Search for the cell housing the specified text and yield its [X, Y] center coordinate. 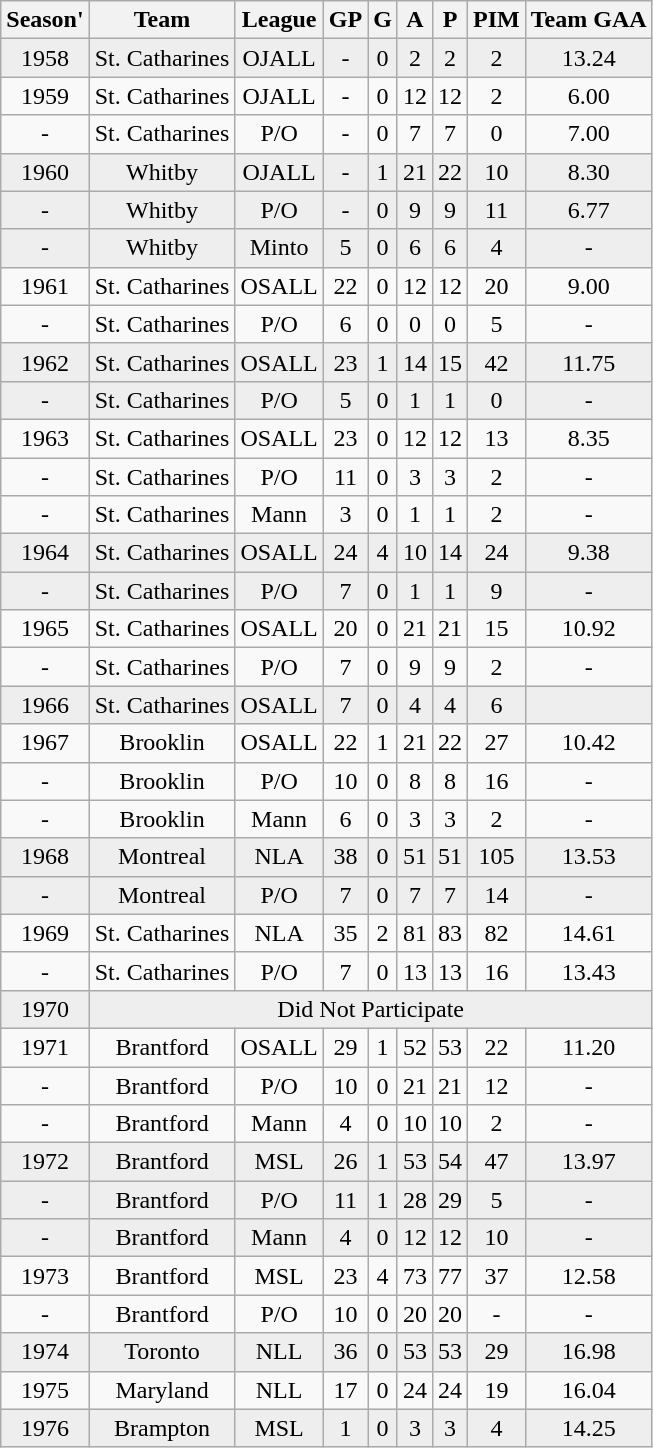
Did Not Participate [370, 1009]
13.53 [588, 857]
1971 [45, 1047]
105 [497, 857]
35 [345, 933]
1969 [45, 933]
1970 [45, 1009]
1966 [45, 705]
36 [345, 1352]
1972 [45, 1162]
10.42 [588, 743]
16.04 [588, 1390]
13.97 [588, 1162]
League [279, 20]
11.75 [588, 362]
47 [497, 1162]
42 [497, 362]
Season' [45, 20]
PIM [497, 20]
Toronto [162, 1352]
1973 [45, 1276]
Maryland [162, 1390]
16.98 [588, 1352]
1963 [45, 438]
1958 [45, 58]
P [450, 20]
14.61 [588, 933]
28 [414, 1200]
38 [345, 857]
13.24 [588, 58]
27 [497, 743]
7.00 [588, 134]
8.30 [588, 172]
10.92 [588, 629]
1968 [45, 857]
9.00 [588, 286]
14.25 [588, 1428]
82 [497, 933]
52 [414, 1047]
6.00 [588, 96]
1961 [45, 286]
Minto [279, 248]
26 [345, 1162]
A [414, 20]
1976 [45, 1428]
77 [450, 1276]
1974 [45, 1352]
9.38 [588, 553]
19 [497, 1390]
12.58 [588, 1276]
83 [450, 933]
Team [162, 20]
1962 [45, 362]
GP [345, 20]
37 [497, 1276]
6.77 [588, 210]
1964 [45, 553]
1967 [45, 743]
8.35 [588, 438]
1959 [45, 96]
1975 [45, 1390]
13.43 [588, 971]
G [383, 20]
1960 [45, 172]
Team GAA [588, 20]
11.20 [588, 1047]
1965 [45, 629]
81 [414, 933]
Brampton [162, 1428]
54 [450, 1162]
17 [345, 1390]
73 [414, 1276]
